Output the [X, Y] coordinate of the center of the cell containing the given text.  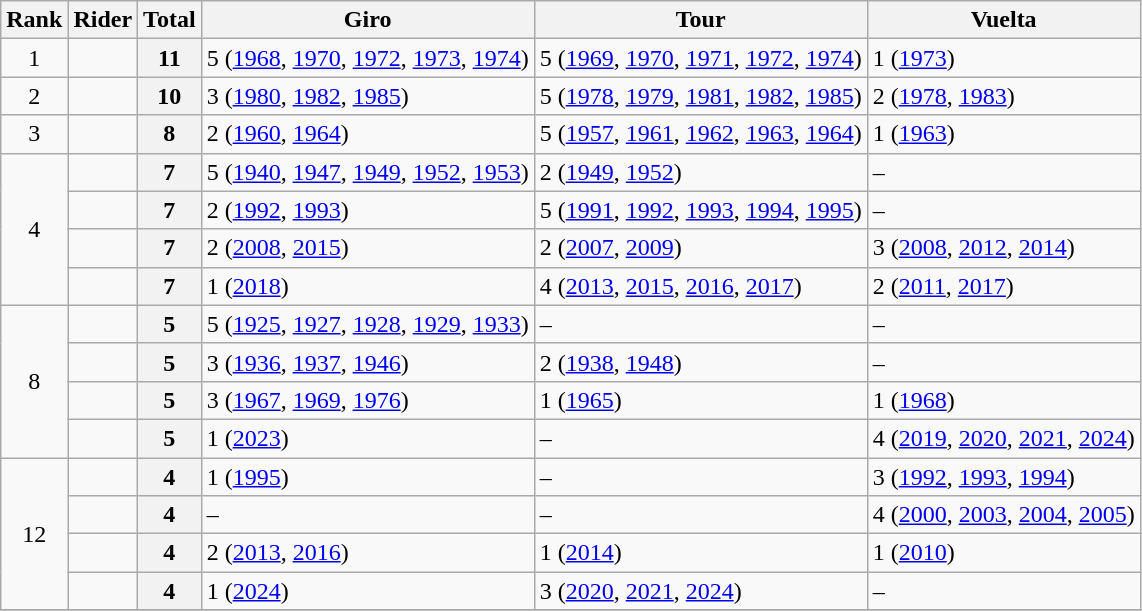
1 (2010) [1004, 553]
5 (1978, 1979, 1981, 1982, 1985) [700, 96]
11 [170, 58]
3 (2020, 2021, 2024) [700, 591]
4 (2000, 2003, 2004, 2005) [1004, 515]
5 (1940, 1947, 1949, 1952, 1953) [368, 172]
Giro [368, 20]
12 [34, 534]
5 (1957, 1961, 1962, 1963, 1964) [700, 134]
5 (1968, 1970, 1972, 1973, 1974) [368, 58]
Rider [103, 20]
1 [34, 58]
3 (1980, 1982, 1985) [368, 96]
2 (1978, 1983) [1004, 96]
3 [34, 134]
5 (1969, 1970, 1971, 1972, 1974) [700, 58]
1 (2024) [368, 591]
3 (1967, 1969, 1976) [368, 400]
1 (1973) [1004, 58]
1 (2014) [700, 553]
Vuelta [1004, 20]
1 (1963) [1004, 134]
2 (1949, 1952) [700, 172]
3 (1936, 1937, 1946) [368, 362]
1 (2023) [368, 438]
3 (1992, 1993, 1994) [1004, 477]
Rank [34, 20]
5 (1991, 1992, 1993, 1994, 1995) [700, 210]
10 [170, 96]
3 (2008, 2012, 2014) [1004, 248]
2 (1992, 1993) [368, 210]
1 (1968) [1004, 400]
5 (1925, 1927, 1928, 1929, 1933) [368, 324]
2 (2008, 2015) [368, 248]
2 (2007, 2009) [700, 248]
1 (1995) [368, 477]
2 (2011, 2017) [1004, 286]
4 (2019, 2020, 2021, 2024) [1004, 438]
1 (1965) [700, 400]
1 (2018) [368, 286]
Total [170, 20]
4 (2013, 2015, 2016, 2017) [700, 286]
2 (1960, 1964) [368, 134]
2 (2013, 2016) [368, 553]
2 [34, 96]
Tour [700, 20]
2 (1938, 1948) [700, 362]
